Determine the [x, y] coordinate at the center of the cell enclosing the given text.  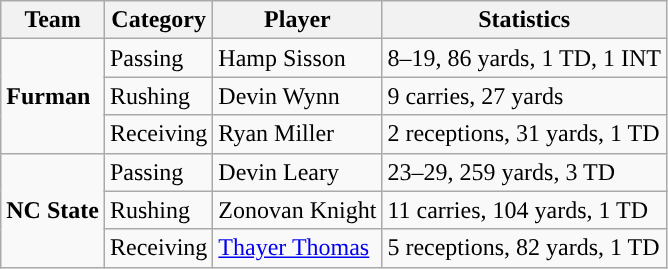
Team [53, 20]
Thayer Thomas [298, 248]
Devin Leary [298, 172]
Player [298, 20]
5 receptions, 82 yards, 1 TD [524, 248]
2 receptions, 31 yards, 1 TD [524, 134]
11 carries, 104 yards, 1 TD [524, 210]
Furman [53, 96]
Hamp Sisson [298, 58]
Ryan Miller [298, 134]
NC State [53, 210]
Statistics [524, 20]
9 carries, 27 yards [524, 96]
Devin Wynn [298, 96]
8–19, 86 yards, 1 TD, 1 INT [524, 58]
23–29, 259 yards, 3 TD [524, 172]
Category [158, 20]
Zonovan Knight [298, 210]
